Identify which cell holds the provided text, then report its (x, y) central coordinate. 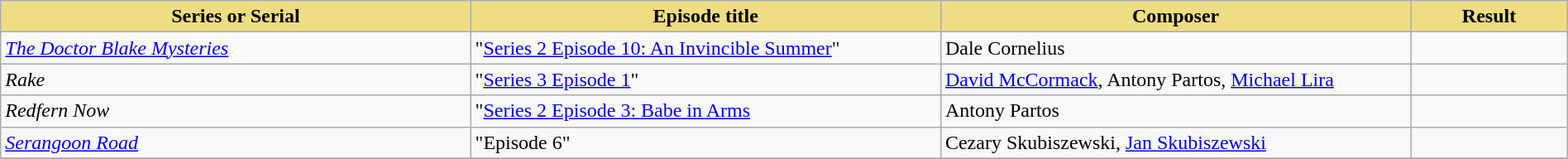
"Episode 6" (705, 142)
Redfern Now (236, 111)
Cezary Skubiszewski, Jan Skubiszewski (1175, 142)
Series or Serial (236, 17)
"Series 2 Episode 10: An Invincible Summer" (705, 48)
Serangoon Road (236, 142)
David McCormack, Antony Partos, Michael Lira (1175, 79)
"Series 3 Episode 1" (705, 79)
The Doctor Blake Mysteries (236, 48)
Dale Cornelius (1175, 48)
"Series 2 Episode 3: Babe in Arms (705, 111)
Composer (1175, 17)
Rake (236, 79)
Result (1489, 17)
Episode title (705, 17)
Antony Partos (1175, 111)
